Determine the [x, y] coordinate at the center of the cell enclosing the given text.  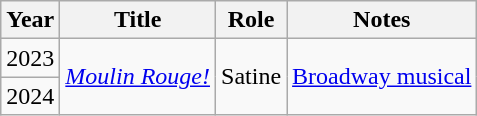
Broadway musical [382, 77]
Moulin Rouge! [138, 77]
2023 [30, 58]
Role [252, 20]
Year [30, 20]
Notes [382, 20]
Title [138, 20]
2024 [30, 96]
Satine [252, 77]
